Locate the cell with the specified text and output its [X, Y] center coordinate. 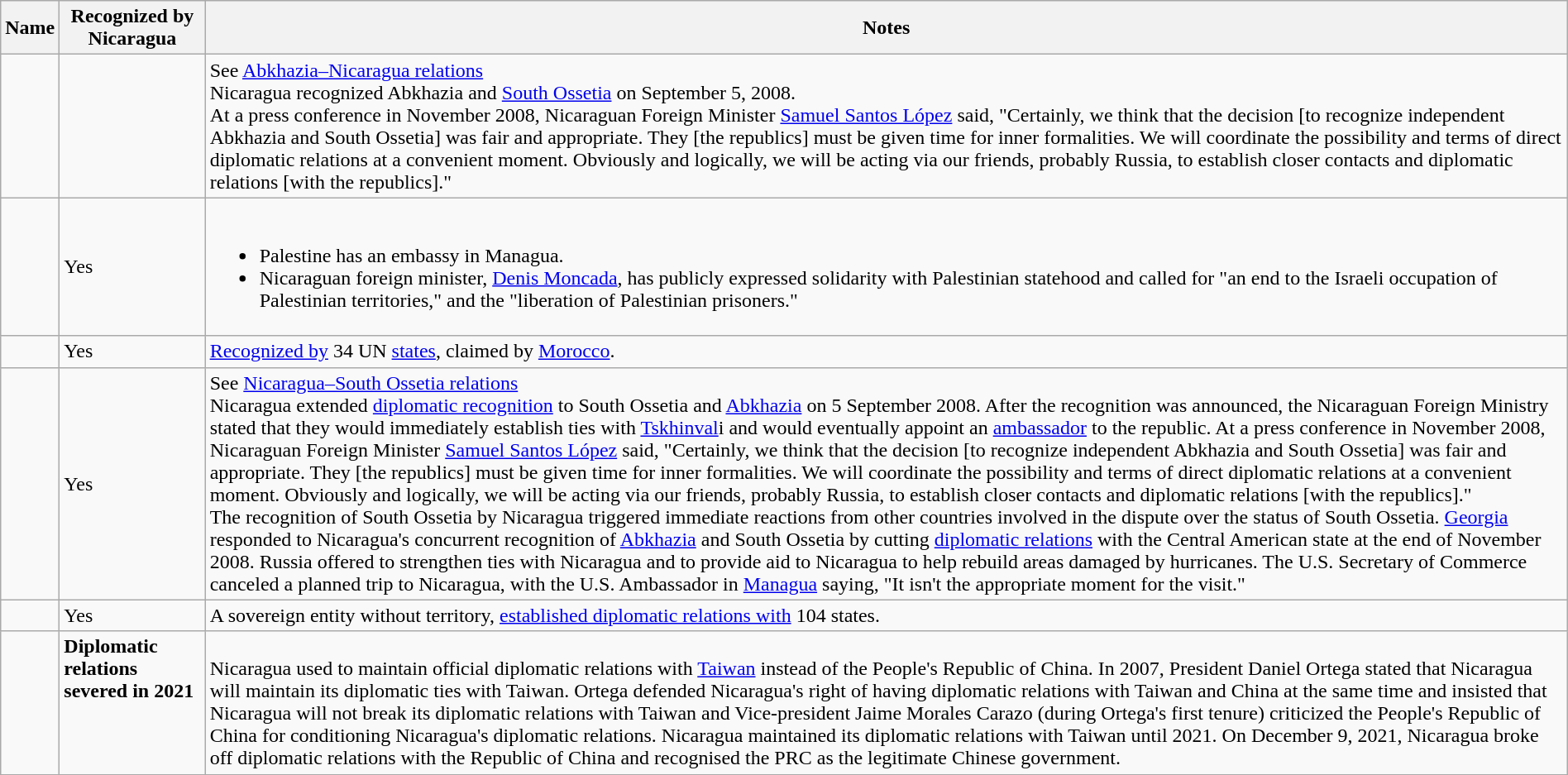
Diplomatic relations severed in 2021 [132, 703]
Name [30, 28]
Recognized by Nicaragua [132, 28]
Recognized by 34 UN states, claimed by Morocco. [887, 352]
A sovereign entity without territory, established diplomatic relations with 104 states. [887, 615]
Notes [887, 28]
